Scan for the cell matching the given text and deliver its (X, Y) coordinate at center. 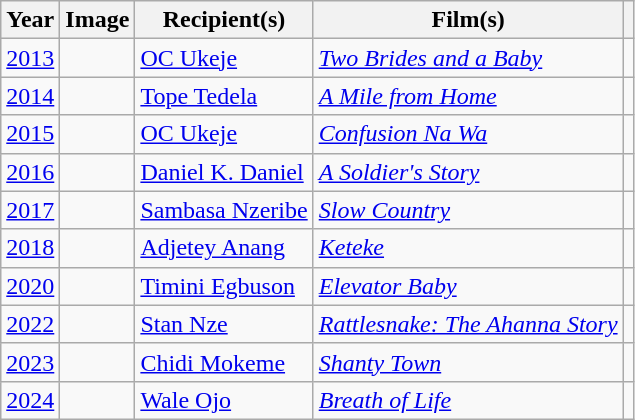
2023 (30, 362)
A Mile from Home (468, 96)
Adjetey Anang (224, 248)
Timini Egbuson (224, 286)
2018 (30, 248)
Chidi Mokeme (224, 362)
Shanty Town (468, 362)
Sambasa Nzeribe (224, 210)
2014 (30, 96)
Recipient(s) (224, 20)
Year (30, 20)
Slow Country (468, 210)
Film(s) (468, 20)
2015 (30, 134)
2024 (30, 400)
Keteke (468, 248)
Stan Nze (224, 324)
Rattlesnake: The Ahanna Story (468, 324)
Daniel K. Daniel (224, 172)
Elevator Baby (468, 286)
Two Brides and a Baby (468, 58)
2022 (30, 324)
2013 (30, 58)
2020 (30, 286)
Image (98, 20)
Breath of Life (468, 400)
Tope Tedela (224, 96)
Wale Ojo (224, 400)
2017 (30, 210)
A Soldier's Story (468, 172)
2016 (30, 172)
Confusion Na Wa (468, 134)
